For the text-containing cell, return its midpoint in [x, y] coordinate format. 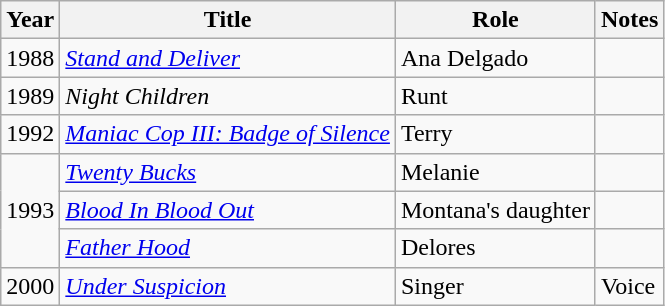
Montana's daughter [495, 210]
Voice [629, 286]
Melanie [495, 172]
Notes [629, 20]
Stand and Deliver [228, 58]
1993 [30, 210]
2000 [30, 286]
Maniac Cop III: Badge of Silence [228, 134]
Night Children [228, 96]
1992 [30, 134]
Father Hood [228, 248]
Year [30, 20]
1988 [30, 58]
Title [228, 20]
Blood In Blood Out [228, 210]
Runt [495, 96]
Under Suspicion [228, 286]
Terry [495, 134]
Singer [495, 286]
Role [495, 20]
Twenty Bucks [228, 172]
1989 [30, 96]
Delores [495, 248]
Ana Delgado [495, 58]
